Locate the cell with the specified text and output its (X, Y) center coordinate. 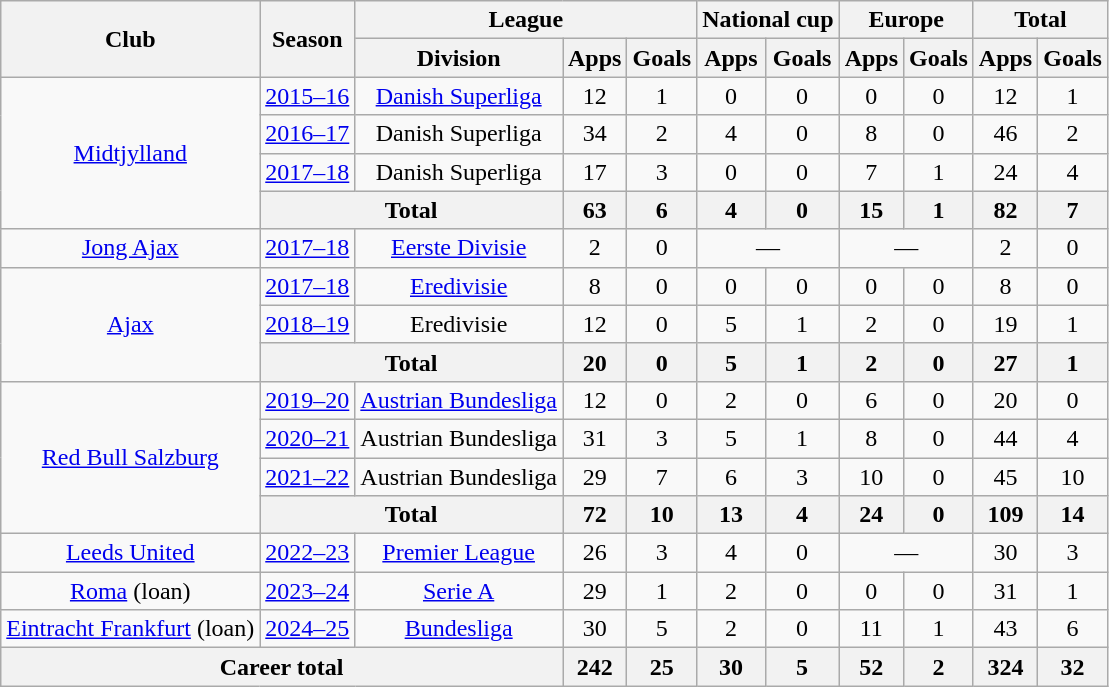
44 (1005, 438)
2018–19 (308, 324)
Eintracht Frankfurt (loan) (130, 629)
72 (594, 515)
Jong Ajax (130, 248)
Red Bull Salzburg (130, 457)
2021–22 (308, 477)
2019–20 (308, 400)
Midtjylland (130, 153)
26 (594, 553)
Premier League (459, 553)
52 (871, 667)
13 (731, 515)
17 (594, 172)
Leeds United (130, 553)
32 (1073, 667)
11 (871, 629)
43 (1005, 629)
82 (1005, 210)
Europe (906, 20)
14 (1073, 515)
League (526, 20)
Ajax (130, 324)
45 (1005, 477)
Season (308, 39)
25 (662, 667)
34 (594, 134)
63 (594, 210)
2023–24 (308, 591)
109 (1005, 515)
2015–16 (308, 96)
2024–25 (308, 629)
Roma (loan) (130, 591)
Division (459, 58)
46 (1005, 134)
27 (1005, 362)
2016–17 (308, 134)
Serie A (459, 591)
Career total (282, 667)
19 (1005, 324)
2020–21 (308, 438)
National cup (768, 20)
Club (130, 39)
Eerste Divisie (459, 248)
324 (1005, 667)
242 (594, 667)
2022–23 (308, 553)
Bundesliga (459, 629)
15 (871, 210)
